Detect which cell encompasses the target text, then output its [x, y] center coordinate. 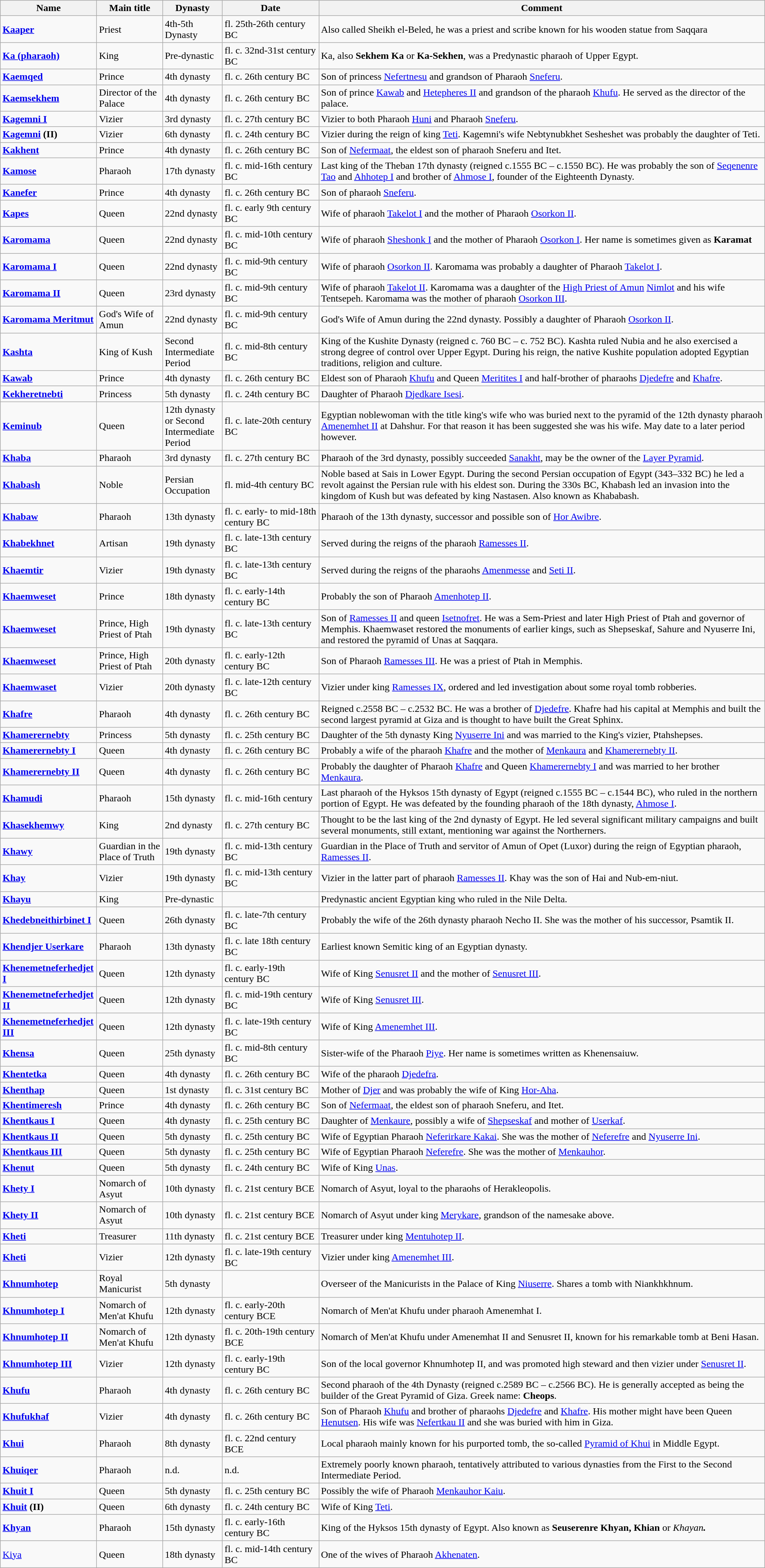
Khuit (II) [49, 1507]
fl. c. 32nd-31st century BC [271, 56]
Vizier under king Amenemhet III. [542, 1257]
Dynasty [192, 8]
Karomama II [49, 293]
Daughter of the 5th dynasty King Nyuserre Ini and was married to the King's vizier, Ptahshepses. [542, 735]
fl. c. late 18th century BC [271, 946]
Karomama [49, 239]
Khayu [49, 899]
Second Intermediate Period [192, 352]
Vizier under king Ramesses IX, ordered and led investigation about some royal tomb robberies. [542, 687]
fl. c. late-20th century BC [271, 426]
Pharaoh of the 13th dynasty, successor and possible son of Hor Awibre. [542, 517]
fl. c. 20th-19th century BCE [271, 1337]
Khaba [49, 458]
Vizier to both Pharaoh Huni and Pharaoh Sneferu. [542, 119]
Ka (pharaoh) [49, 56]
King of the Hyksos 15th dynasty of Egypt. Also known as Seuserenre Khyan, Khian or Khayan. [542, 1528]
23rd dynasty [192, 293]
12th dynasty or Second Intermediate Period [192, 426]
fl. c. mid-16th century [271, 799]
Wife of Egyptian Pharaoh Neferefre. She was the mother of Menkauhor. [542, 1152]
Probably the wife of the 26th dynasty pharaoh Necho II. She was the mother of his successor, Psamtik II. [542, 920]
fl. c. late-12th century BC [271, 687]
Probably the daughter of Pharaoh Khafre and Queen Khamerernebty I and was married to her brother Menkaura. [542, 772]
fl. c. mid-14th century BC [271, 1555]
Khamudi [49, 799]
fl. c. early- to mid-18th century BC [271, 517]
Possibly the wife of Pharaoh Menkauhor Kaiu. [542, 1491]
Khasekhemwy [49, 825]
Kamose [49, 171]
Comment [542, 8]
Vizier during the reign of king Teti. Kagemni's wife Nebtynubkhet Sesheshet was probably the daughter of Teti. [542, 134]
Artisan [130, 544]
Pharaoh of the 3rd dynasty, possibly succeeded Sanakht, may be the owner of the Layer Pyramid. [542, 458]
fl. c. early-20th century BCE [271, 1310]
11th dynasty [192, 1236]
Khentkaus I [49, 1121]
fl. c. late-7th century BC [271, 920]
Kekheretnebti [49, 394]
Khnumhotep I [49, 1310]
Guardian in the Place of Truth and servitor of Amun of Opet (Luxor) during the reign of Egyptian pharaoh, Ramesses II. [542, 852]
Wife of pharaoh Osorkon II. Karomama was probably a daughter of Pharaoh Takelot I. [542, 266]
Nomarch of Men'at Khufu under pharaoh Amenemhat I. [542, 1310]
Served during the reigns of the pharaohs Amenmesse and Seti II. [542, 570]
Khabaw [49, 517]
Khufukhaf [49, 1416]
Name [49, 8]
Karomama Meritmut [49, 320]
Main title [130, 8]
Local pharaoh mainly known for his purported tomb, the so-called Pyramid of Khui in Middle Egypt. [542, 1443]
One of the wives of Pharaoh Akhenaten. [542, 1555]
Mother of Djer and was probably the wife of King Hor-Aha. [542, 1090]
Predynastic ancient Egyptian king who ruled in the Nile Delta. [542, 899]
Kanefer [49, 192]
Khaemtir [49, 570]
Sister-wife of the Pharaoh Piye. Her name is sometimes written as Khenensaiuw. [542, 1053]
Daughter of Pharaoh Djedkare Isesi. [542, 394]
fl. c. early-12th century BC [271, 660]
Khnumhotep III [49, 1363]
God's Wife of Amun during the 22nd dynasty. Possibly a daughter of Pharaoh Osorkon II. [542, 320]
Wife of King Unas. [542, 1168]
fl. c. mid-16th century BC [271, 171]
Khabash [49, 485]
Karomama I [49, 266]
Treasurer under king Mentuhotep II. [542, 1236]
Khentimeresh [49, 1105]
25th dynasty [192, 1053]
Khenemetneferhedjet II [49, 1000]
Kaaper [49, 29]
Royal Manicurist [130, 1284]
fl. c. early 9th century BC [271, 213]
Persian Occupation [192, 485]
Director of the Palace [130, 98]
Kawab [49, 378]
Also called Sheikh el-Beled, he was a priest and scribe known for his wooden statue from Saqqara [542, 29]
Nomarch of Men'at Khufu under Amenemhat II and Senusret II, known for his remarkable tomb at Beni Hasan. [542, 1337]
fl. c. mid-10th century BC [271, 239]
Son of Nefermaat, the eldest son of pharaoh Sneferu, and Itet. [542, 1105]
Khenemetneferhedjet III [49, 1027]
Nomarch of Asyut under king Merykare, grandson of the namesake above. [542, 1215]
Khedebneithirbinet I [49, 920]
Son of princess Nefertnesu and grandson of Pharaoh Sneferu. [542, 77]
Kiya [49, 1555]
Kagemni (II) [49, 134]
Son of Nefermaat, the eldest son of pharaoh Sneferu and Itet. [542, 150]
17th dynasty [192, 171]
Wife of pharaoh Takelot I and the mother of Pharaoh Osorkon II. [542, 213]
Priest [130, 29]
Vizier in the latter part of pharaoh Ramesses II. Khay was the son of Hai and Nub-em-niut. [542, 878]
Ka, also Sekhem Ka or Ka-Sekhen, was a Predynastic pharaoh of Upper Egypt. [542, 56]
Khawy [49, 852]
4th-5th Dynasty [192, 29]
Wife of King Teti. [542, 1507]
Probably the son of Pharaoh Amenhotep II. [542, 597]
Probably a wife of the pharaoh Khafre and the mother of Menkaura and Khamerernebty II. [542, 751]
Wife of King Senusret III. [542, 1000]
Overseer of the Manicurists in the Palace of King Niuserre. Shares a tomb with Niankhkhnum. [542, 1284]
Khenut [49, 1168]
Khamerernebty II [49, 772]
Kaemqed [49, 77]
fl. c. early-14th century BC [271, 597]
Khety II [49, 1215]
Khensa [49, 1053]
1st dynasty [192, 1090]
Kakhent [49, 150]
Son of prince Kawab and Hetepheres II and grandson of the pharaoh Khufu. He served as the director of the palace. [542, 98]
Khendjer Userkare [49, 946]
Daughter of Menkaure, possibly a wife of Shepseskaf and mother of Userkaf. [542, 1121]
God's Wife of Amun [130, 320]
Kaemsekhem [49, 98]
fl. mid-4th century BC [271, 485]
King of Kush [130, 352]
Khamerernebty [49, 735]
Wife of King Amenemhet III. [542, 1027]
Khnumhotep II [49, 1337]
fl. c. 22nd century BCE [271, 1443]
Extremely poorly known pharaoh, tentatively attributed to various dynasties from the First to the Second Intermediate Period. [542, 1470]
Noble [130, 485]
Kapes [49, 213]
Wife of Egyptian Pharaoh Neferirkare Kakai. She was the mother of Neferefre and Nyuserre Ini. [542, 1136]
26th dynasty [192, 920]
Khay [49, 878]
Khui [49, 1443]
Khufu [49, 1390]
fl. c. 31st century BC [271, 1090]
fl. c. mid-19th century BC [271, 1000]
Earliest known Semitic king of an Egyptian dynasty. [542, 946]
fl. 25th-26th century BC [271, 29]
2nd dynasty [192, 825]
Son of Pharaoh Ramesses III. He was a priest of Ptah in Memphis. [542, 660]
Khyan [49, 1528]
Wife of the pharaoh Djedefra. [542, 1074]
Khenthap [49, 1090]
Khenemetneferhedjet I [49, 973]
Khentkaus III [49, 1152]
Served during the reigns of the pharaoh Ramesses II. [542, 544]
Guardian in the Place of Truth [130, 852]
Khaemwaset [49, 687]
Wife of pharaoh Sheshonk I and the mother of Pharaoh Osorkon I. Her name is sometimes given as Karamat [542, 239]
Son of the local governor Khnumhotep II, and was promoted high steward and then vizier under Senusret II. [542, 1363]
Kagemni I [49, 119]
Khafre [49, 714]
Wife of King Senusret II and the mother of Senusret III. [542, 973]
Khentetka [49, 1074]
Khentkaus II [49, 1136]
Date [271, 8]
Khnumhotep [49, 1284]
Khety I [49, 1188]
Khabekhnet [49, 544]
Treasurer [130, 1236]
Kashta [49, 352]
fl. c. early-16th century BC [271, 1528]
Son of pharaoh Sneferu. [542, 192]
Eldest son of Pharaoh Khufu and Queen Meritites I and half-brother of pharaohs Djedefre and Khafre. [542, 378]
8th dynasty [192, 1443]
Khuiqer [49, 1470]
Khamerernebty I [49, 751]
Khuit I [49, 1491]
Keminub [49, 426]
Nomarch of Asyut, loyal to the pharaohs of Herakleopolis. [542, 1188]
